Output the (X, Y) coordinate of the center of the cell containing the given text.  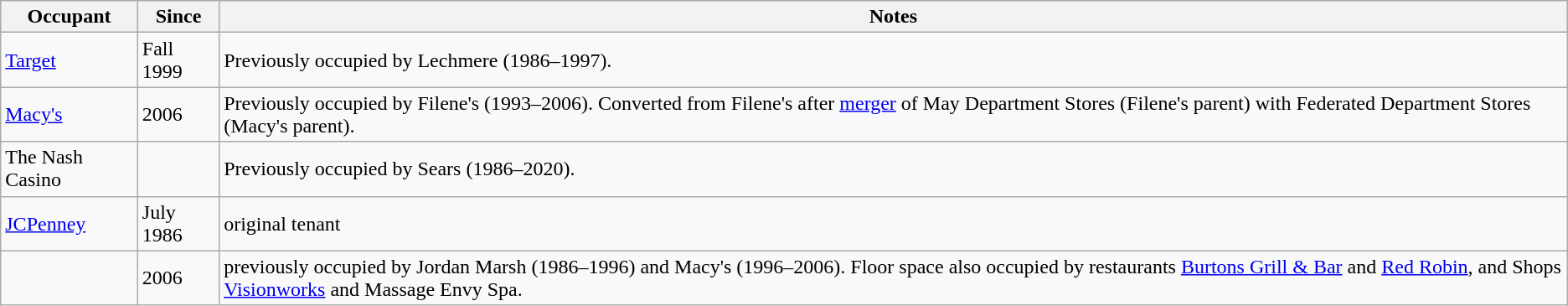
Fall 1999 (178, 60)
Notes (894, 17)
Previously occupied by Sears (1986–2020). (894, 169)
Previously occupied by Lechmere (1986–1997). (894, 60)
Target (70, 60)
original tenant (894, 223)
JCPenney (70, 223)
Occupant (70, 17)
Macy's (70, 114)
July 1986 (178, 223)
The Nash Casino (70, 169)
Since (178, 17)
